Search for the cell housing the specified text and yield its (X, Y) center coordinate. 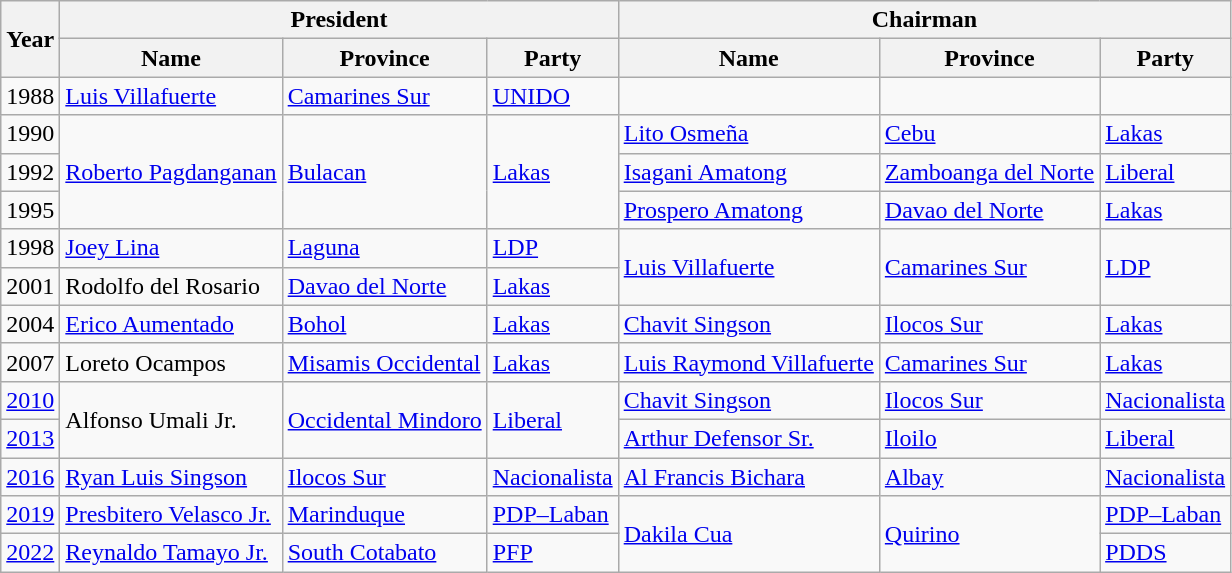
PDDS (1166, 553)
1998 (30, 248)
Presbitero Velasco Jr. (171, 515)
1988 (30, 96)
2019 (30, 515)
Occidental Mindoro (384, 419)
Lito Osmeña (748, 134)
2010 (30, 400)
Loreto Ocampos (171, 362)
Laguna (384, 248)
South Cotabato (384, 553)
Bulacan (384, 172)
Erico Aumentado (171, 324)
2016 (30, 477)
2004 (30, 324)
Joey Lina (171, 248)
Rodolfo del Rosario (171, 286)
2007 (30, 362)
Bohol (384, 324)
Isagani Amatong (748, 172)
Al Francis Bichara (748, 477)
2022 (30, 553)
1995 (30, 210)
Cebu (989, 134)
Albay (989, 477)
Misamis Occidental (384, 362)
Ryan Luis Singson (171, 477)
1992 (30, 172)
Chairman (924, 20)
PFP (552, 553)
2001 (30, 286)
Iloilo (989, 438)
Zamboanga del Norte (989, 172)
Marinduque (384, 515)
2013 (30, 438)
1990 (30, 134)
Arthur Defensor Sr. (748, 438)
Roberto Pagdanganan (171, 172)
Reynaldo Tamayo Jr. (171, 553)
Alfonso Umali Jr. (171, 419)
UNIDO (552, 96)
President (339, 20)
Dakila Cua (748, 534)
Quirino (989, 534)
Year (30, 39)
Prospero Amatong (748, 210)
Luis Raymond Villafuerte (748, 362)
